Pinpoint the cell where the given text exists, returning its [x, y] midpoint coordinate. 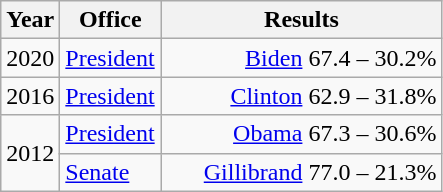
Office [110, 20]
Senate [110, 172]
2020 [30, 58]
2016 [30, 96]
2012 [30, 153]
Gillibrand 77.0 – 21.3% [302, 172]
Results [302, 20]
Biden 67.4 – 30.2% [302, 58]
Year [30, 20]
Obama 67.3 – 30.6% [302, 134]
Clinton 62.9 – 31.8% [302, 96]
